Search for the cell housing the specified text and yield its (X, Y) center coordinate. 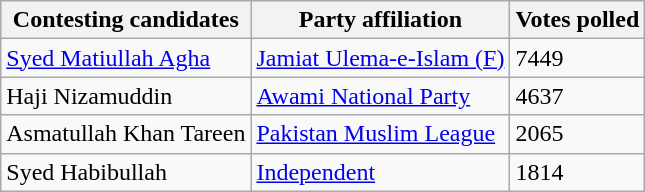
Votes polled (578, 20)
7449 (578, 58)
Jamiat Ulema-e-Islam (F) (380, 58)
Party affiliation (380, 20)
Syed Matiullah Agha (126, 58)
Independent (380, 172)
1814 (578, 172)
Contesting candidates (126, 20)
Awami National Party (380, 96)
Haji Nizamuddin (126, 96)
2065 (578, 134)
4637 (578, 96)
Pakistan Muslim League (380, 134)
Asmatullah Khan Tareen (126, 134)
Syed Habibullah (126, 172)
